Provide the (X, Y) coordinate of the cell's center where the given text is located.  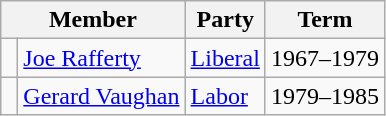
Term (324, 20)
Liberal (225, 58)
Labor (225, 96)
Member (93, 20)
Gerard Vaughan (102, 96)
1979–1985 (324, 96)
1967–1979 (324, 58)
Party (225, 20)
Joe Rafferty (102, 58)
